Return the [X, Y] coordinate for the center point of the cell that contains the specified text.  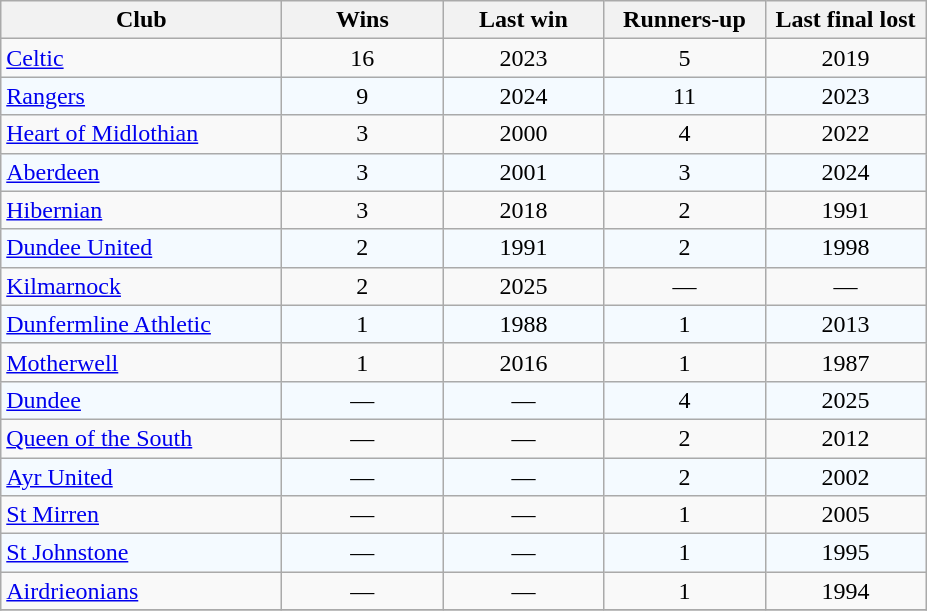
Wins [362, 20]
Queen of the South [142, 438]
St Johnstone [142, 553]
16 [362, 58]
Dundee [142, 400]
Heart of Midlothian [142, 134]
2005 [846, 515]
2002 [846, 477]
1994 [846, 591]
Rangers [142, 96]
Last win [524, 20]
Dundee United [142, 248]
Celtic [142, 58]
11 [684, 96]
St Mirren [142, 515]
5 [684, 58]
1987 [846, 362]
9 [362, 96]
2016 [524, 362]
Dunfermline Athletic [142, 324]
Last final lost [846, 20]
2001 [524, 172]
Aberdeen [142, 172]
Airdrieonians [142, 591]
2012 [846, 438]
Hibernian [142, 210]
2018 [524, 210]
Ayr United [142, 477]
Runners-up [684, 20]
Motherwell [142, 362]
2022 [846, 134]
2000 [524, 134]
Club [142, 20]
1995 [846, 553]
2019 [846, 58]
Kilmarnock [142, 286]
1998 [846, 248]
1988 [524, 324]
2013 [846, 324]
